Identify which cell holds the provided text, then report its (X, Y) central coordinate. 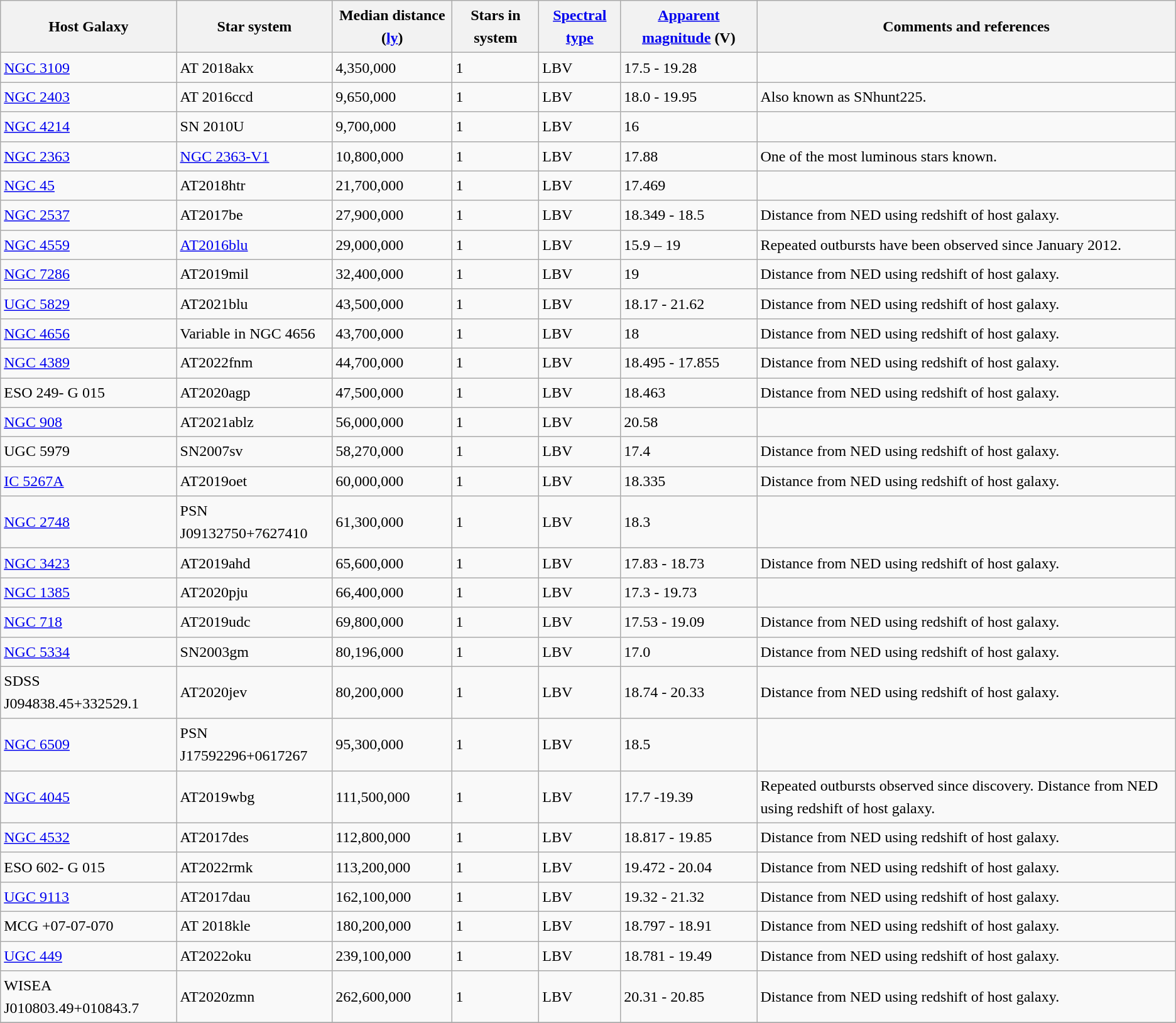
Repeated outbursts have been observed since January 2012. (966, 245)
162,100,000 (392, 897)
NGC 4559 (89, 245)
NGC 1385 (89, 593)
20.31 - 20.85 (689, 997)
17.7 -19.39 (689, 796)
18.495 - 17.855 (689, 363)
Also known as SNhunt225. (966, 97)
AT2017be (254, 215)
AT2022fnm (254, 363)
44,700,000 (392, 363)
AT2019ahd (254, 563)
60,000,000 (392, 481)
58,270,000 (392, 452)
56,000,000 (392, 422)
UGC 449 (89, 956)
Host Galaxy (89, 26)
NGC 6509 (89, 745)
9,650,000 (392, 97)
SN2007sv (254, 452)
NGC 4656 (89, 333)
18.74 - 20.33 (689, 692)
NGC 2363 (89, 156)
15.9 – 19 (689, 245)
MCG +07-07-070 (89, 926)
AT2021blu (254, 304)
18.817 - 19.85 (689, 838)
Variable in NGC 4656 (254, 333)
17.88 (689, 156)
19.472 - 20.04 (689, 867)
NGC 908 (89, 422)
UGC 5979 (89, 452)
65,600,000 (392, 563)
80,200,000 (392, 692)
ESO 249- G 015 (89, 393)
113,200,000 (392, 867)
NGC 2537 (89, 215)
112,800,000 (392, 838)
239,100,000 (392, 956)
NGC 4045 (89, 796)
AT2019oet (254, 481)
17.3 - 19.73 (689, 593)
SN 2010U (254, 127)
21,700,000 (392, 186)
20.58 (689, 422)
ESO 602- G 015 (89, 867)
18.463 (689, 393)
AT2017des (254, 838)
NGC 2363-V1 (254, 156)
43,700,000 (392, 333)
Median distance (ly) (392, 26)
NGC 3423 (89, 563)
WISEA J010803.49+010843.7 (89, 997)
4,350,000 (392, 68)
17.83 - 18.73 (689, 563)
AT2020jev (254, 692)
80,196,000 (392, 652)
Apparent magnitude (V) (689, 26)
18.349 - 18.5 (689, 215)
AT2017dau (254, 897)
AT2019wbg (254, 796)
43,500,000 (392, 304)
One of the most luminous stars known. (966, 156)
IC 5267A (89, 481)
NGC 718 (89, 622)
Stars in system (496, 26)
111,500,000 (392, 796)
NGC 2403 (89, 97)
AT2020pju (254, 593)
NGC 2748 (89, 522)
18.3 (689, 522)
17.53 - 19.09 (689, 622)
18.5 (689, 745)
NGC 7286 (89, 274)
18.781 - 19.49 (689, 956)
19.32 - 21.32 (689, 897)
AT2020agp (254, 393)
NGC 3109 (89, 68)
95,300,000 (392, 745)
NGC 4532 (89, 838)
AT2016blu (254, 245)
NGC 4214 (89, 127)
AT2019udc (254, 622)
29,000,000 (392, 245)
AT2022rmk (254, 867)
47,500,000 (392, 393)
UGC 5829 (89, 304)
27,900,000 (392, 215)
NGC 5334 (89, 652)
UGC 9113 (89, 897)
Spectral type (580, 26)
PSN J09132750+7627410 (254, 522)
AT 2018akx (254, 68)
17.5 - 19.28 (689, 68)
66,400,000 (392, 593)
9,700,000 (392, 127)
Comments and references (966, 26)
AT 2016ccd (254, 97)
19 (689, 274)
NGC 45 (89, 186)
AT2021ablz (254, 422)
18 (689, 333)
17.0 (689, 652)
18.0 - 19.95 (689, 97)
AT2018htr (254, 186)
18.17 - 21.62 (689, 304)
17.469 (689, 186)
180,200,000 (392, 926)
61,300,000 (392, 522)
Repeated outbursts observed since discovery. Distance from NED using redshift of host galaxy. (966, 796)
32,400,000 (392, 274)
AT 2018kle (254, 926)
PSN J17592296+0617267 (254, 745)
17.4 (689, 452)
AT2022oku (254, 956)
AT2019mil (254, 274)
AT2020zmn (254, 997)
262,600,000 (392, 997)
Star system (254, 26)
16 (689, 127)
SDSS J094838.45+332529.1 (89, 692)
18.335 (689, 481)
SN2003gm (254, 652)
18.797 - 18.91 (689, 926)
69,800,000 (392, 622)
NGC 4389 (89, 363)
10,800,000 (392, 156)
